Scan for the cell matching the given text and deliver its [x, y] coordinate at center. 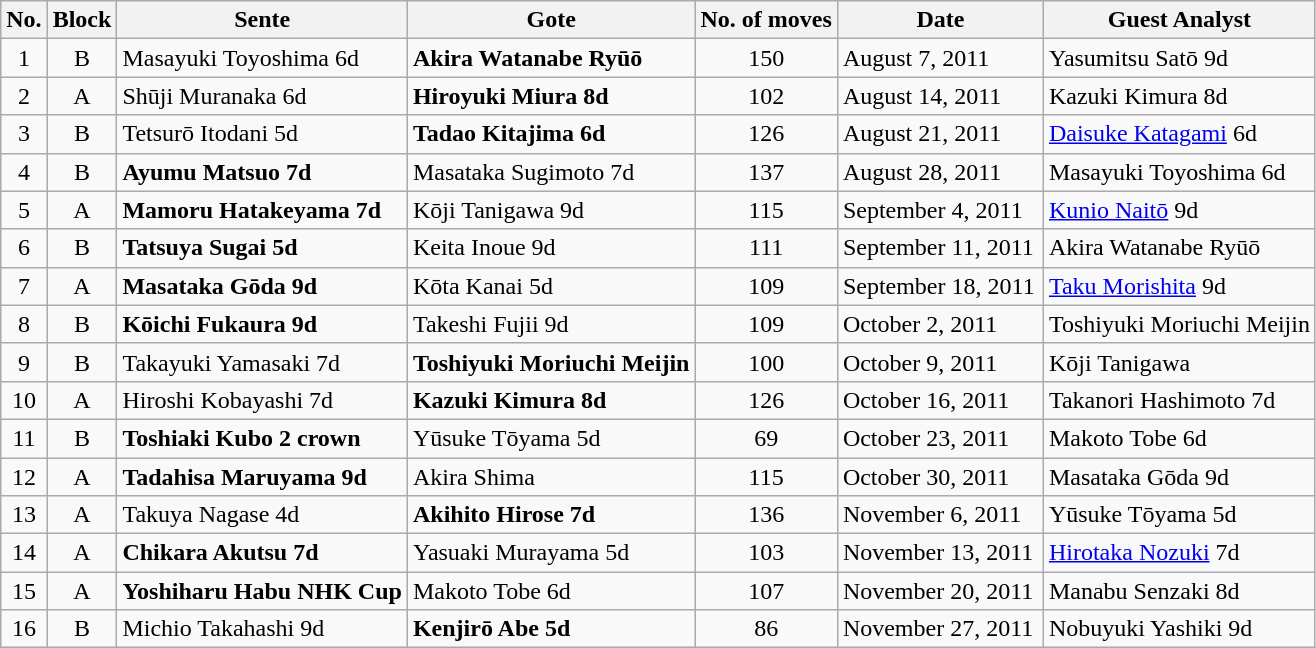
Keita Inoue 9d [551, 248]
Shūji Muranaka 6d [262, 96]
Kenjirō Abe 5d [551, 629]
Tadahisa Maruyama 9d [262, 477]
Tadao Kitajima 6d [551, 134]
111 [766, 248]
Hiroshi Kobayashi 7d [262, 400]
15 [24, 591]
2 [24, 96]
August 7, 2011 [940, 58]
November 20, 2011 [940, 591]
16 [24, 629]
November 27, 2011 [940, 629]
Daisuke Katagami 6d [1179, 134]
3 [24, 134]
Hirotaka Nozuki 7d [1179, 553]
8 [24, 324]
Tetsurō Itodani 5d [262, 134]
137 [766, 172]
9 [24, 362]
10 [24, 400]
Kunio Naitō 9d [1179, 210]
14 [24, 553]
Kōta Kanai 5d [551, 286]
Mamoru Hatakeyama 7d [262, 210]
September 4, 2011 [940, 210]
69 [766, 438]
Akira Shima [551, 477]
Sente [262, 20]
Block [82, 20]
Date [940, 20]
October 16, 2011 [940, 400]
7 [24, 286]
Kōji Tanigawa [1179, 362]
November 6, 2011 [940, 515]
No. of moves [766, 20]
Akihito Hirose 7d [551, 515]
5 [24, 210]
Hiroyuki Miura 8d [551, 96]
Michio Takahashi 9d [262, 629]
Chikara Akutsu 7d [262, 553]
Toshiaki Kubo 2 crown [262, 438]
Taku Morishita 9d [1179, 286]
September 11, 2011 [940, 248]
12 [24, 477]
4 [24, 172]
August 14, 2011 [940, 96]
Kōichi Fukaura 9d [262, 324]
October 2, 2011 [940, 324]
Takanori Hashimoto 7d [1179, 400]
September 18, 2011 [940, 286]
Nobuyuki Yashiki 9d [1179, 629]
October 9, 2011 [940, 362]
Gote [551, 20]
October 30, 2011 [940, 477]
102 [766, 96]
Yoshiharu Habu NHK Cup [262, 591]
13 [24, 515]
August 28, 2011 [940, 172]
August 21, 2011 [940, 134]
Yasumitsu Satō 9d [1179, 58]
Takayuki Yamasaki 7d [262, 362]
Yasuaki Murayama 5d [551, 553]
Kōji Tanigawa 9d [551, 210]
Tatsuya Sugai 5d [262, 248]
Takuya Nagase 4d [262, 515]
Manabu Senzaki 8d [1179, 591]
November 13, 2011 [940, 553]
107 [766, 591]
103 [766, 553]
100 [766, 362]
11 [24, 438]
86 [766, 629]
Masataka Sugimoto 7d [551, 172]
150 [766, 58]
136 [766, 515]
Guest Analyst [1179, 20]
No. [24, 20]
Takeshi Fujii 9d [551, 324]
October 23, 2011 [940, 438]
6 [24, 248]
Ayumu Matsuo 7d [262, 172]
1 [24, 58]
